Detect which cell encompasses the target text, then output its (x, y) center coordinate. 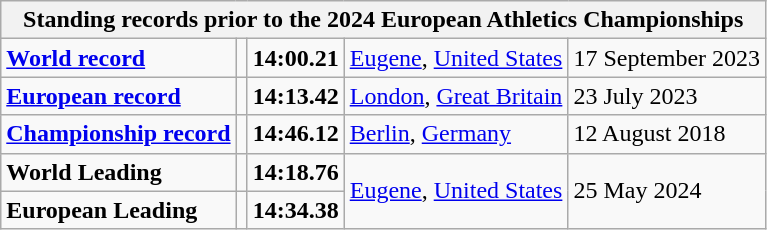
World Leading (118, 172)
14:46.12 (296, 134)
Championship record (118, 134)
25 May 2024 (667, 191)
14:00.21 (296, 58)
European record (118, 96)
12 August 2018 (667, 134)
14:18.76 (296, 172)
14:13.42 (296, 96)
Standing records prior to the 2024 European Athletics Championships (384, 20)
European Leading (118, 210)
World record (118, 58)
London, Great Britain (456, 96)
14:34.38 (296, 210)
Berlin, Germany (456, 134)
17 September 2023 (667, 58)
23 July 2023 (667, 96)
